Capture the cell that displays the provided text and extract its [x, y] central coordinate. 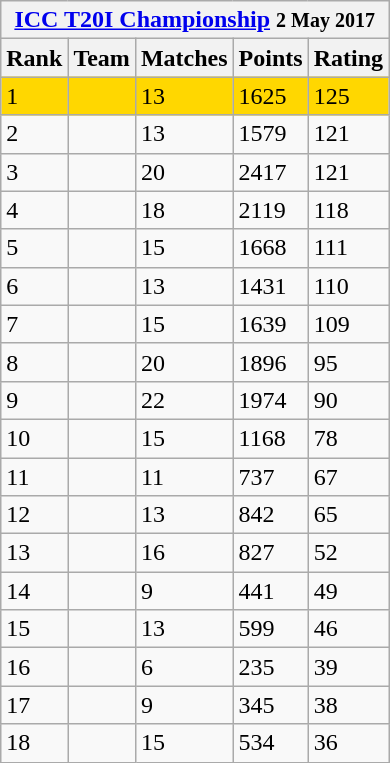
109 [348, 324]
5 [34, 248]
125 [348, 96]
4 [34, 210]
65 [348, 515]
12 [34, 515]
1579 [270, 134]
737 [270, 477]
842 [270, 515]
10 [34, 438]
38 [348, 705]
1168 [270, 438]
78 [348, 438]
49 [348, 591]
14 [34, 591]
2417 [270, 172]
345 [270, 705]
2 [34, 134]
90 [348, 400]
52 [348, 553]
7 [34, 324]
1 [34, 96]
827 [270, 553]
111 [348, 248]
534 [270, 743]
95 [348, 362]
1896 [270, 362]
Points [270, 58]
118 [348, 210]
1625 [270, 96]
46 [348, 629]
17 [34, 705]
Matches [184, 58]
67 [348, 477]
235 [270, 667]
1431 [270, 286]
441 [270, 591]
Team [102, 58]
599 [270, 629]
1668 [270, 248]
39 [348, 667]
2119 [270, 210]
ICC T20I Championship 2 May 2017 [195, 20]
1974 [270, 400]
8 [34, 362]
3 [34, 172]
1639 [270, 324]
36 [348, 743]
22 [184, 400]
Rank [34, 58]
110 [348, 286]
Rating [348, 58]
